Extract the (x, y) coordinate from the center of the cell holding the provided text.  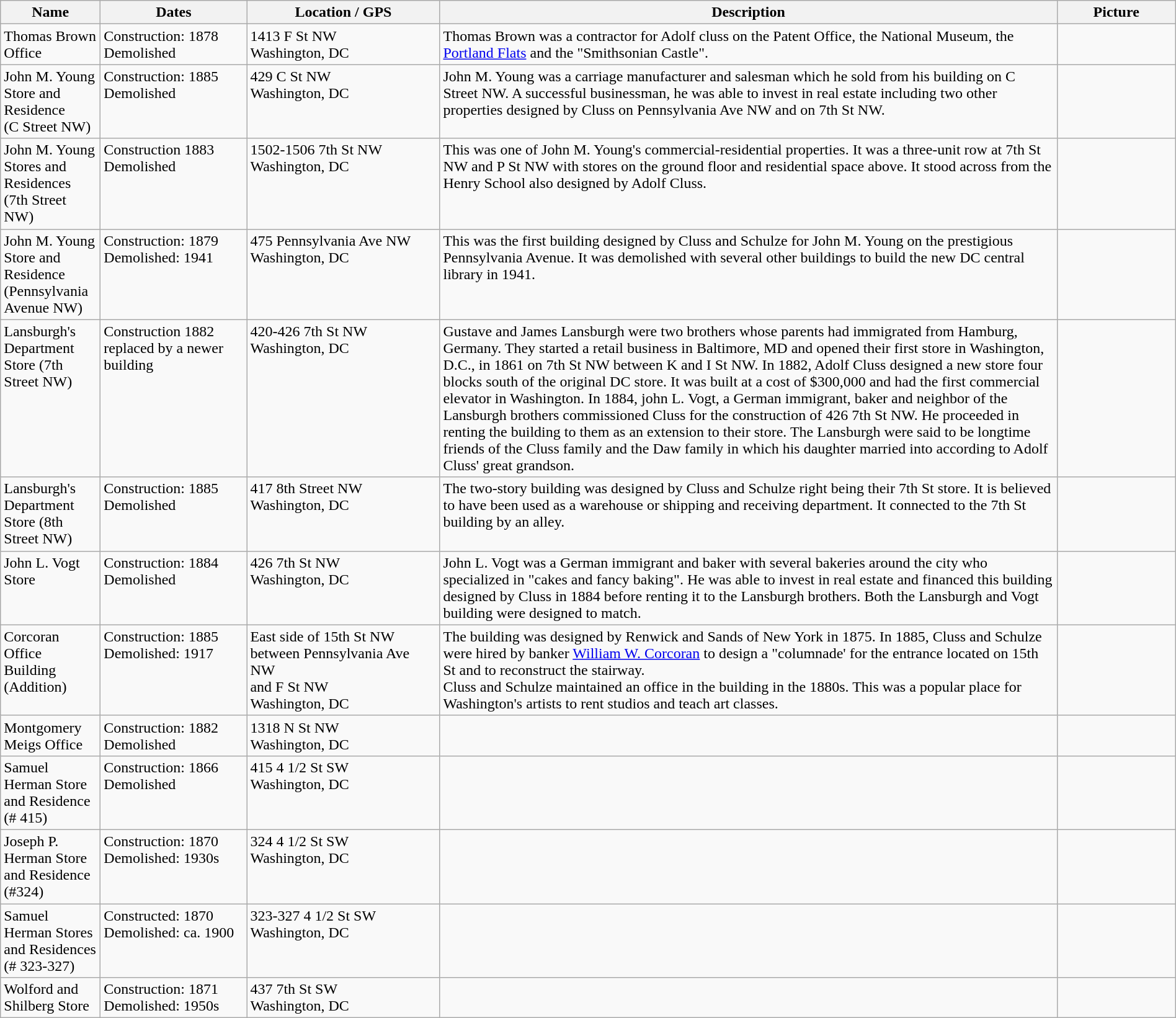
Construction: 1870 Demolished: 1930s (174, 866)
Name (51, 12)
Thomas Brown was a contractor for Adolf cluss on the Patent Office, the National Museum, the Portland Flats and the "Smithsonian Castle". (748, 45)
415 4 1/2 St SW Washington, DC (344, 793)
Wolford and Shilberg Store (51, 998)
Construction 1883 Demolished (174, 184)
1318 N St NW Washington, DC (344, 736)
Samuel Herman Store and Residence (# 415) (51, 793)
John L. Vogt Store (51, 588)
Thomas Brown Office (51, 45)
1502-1506 7th St NW Washington, DC (344, 184)
Location / GPS (344, 12)
Montgomery Meigs Office (51, 736)
417 8th Street NW Washington, DC (344, 514)
324 4 1/2 St SW Washington, DC (344, 866)
Picture (1116, 12)
Dates (174, 12)
Construction: 1878 Demolished (174, 45)
Construction: 1871 Demolished: 1950s (174, 998)
Construction: 1885 Demolished: 1917 (174, 670)
John M. Young Store and Residence (Pennsylvania Avenue NW) (51, 274)
Construction: 1882 Demolished (174, 736)
Joseph P. Herman Store and Residence (#324) (51, 866)
323-327 4 1/2 St SW Washington, DC (344, 940)
John M. Young Stores and Residences (7th Street NW) (51, 184)
Lansburgh's Department Store (8th Street NW) (51, 514)
East side of 15th St NWbetween Pennsylvania Ave NW and F St NW Washington, DC (344, 670)
475 Pennsylvania Ave NW Washington, DC (344, 274)
437 7th St SW Washington, DC (344, 998)
John M. Young Store and Residence (C Street NW) (51, 102)
426 7th St NW Washington, DC (344, 588)
Construction: 1866 Demolished (174, 793)
Construction 1882 replaced by a newer building (174, 398)
Corcoran Office Building (Addition) (51, 670)
Description (748, 12)
420-426 7th St NW Washington, DC (344, 398)
Constructed: 1870 Demolished: ca. 1900 (174, 940)
1413 F St NW Washington, DC (344, 45)
Samuel Herman Stores and Residences (# 323-327) (51, 940)
Lansburgh's Department Store (7th Street NW) (51, 398)
429 C St NW Washington, DC (344, 102)
Construction: 1879 Demolished: 1941 (174, 274)
Construction: 1884 Demolished (174, 588)
